Capture the cell that displays the provided text and extract its (x, y) central coordinate. 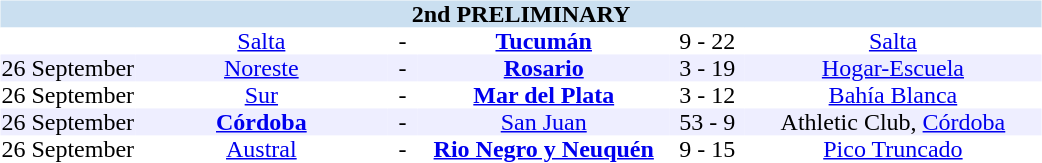
Athletic Club, Córdoba (892, 122)
Pico Truncado (892, 150)
Hogar-Escuela (892, 68)
9 - 22 (707, 42)
3 - 12 (707, 96)
Noreste (262, 68)
Bahía Blanca (892, 96)
53 - 9 (707, 122)
Austral (262, 150)
Sur (262, 96)
Mar del Plata (544, 96)
9 - 15 (707, 150)
3 - 19 (707, 68)
Rosario (544, 68)
Tucumán (544, 42)
Córdoba (262, 122)
San Juan (544, 122)
Rio Negro y Neuquén (544, 150)
2nd PRELIMINARY (520, 14)
